Search for the cell housing the specified text and yield its [x, y] center coordinate. 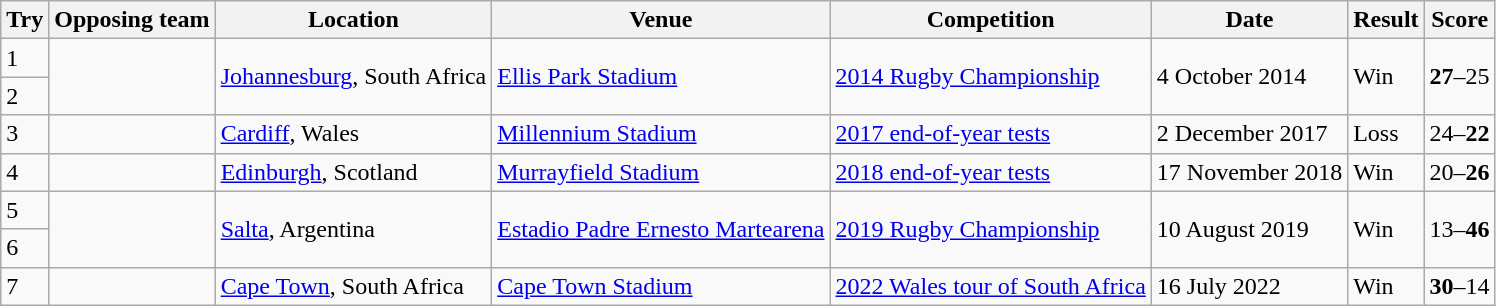
2019 Rugby Championship [990, 229]
2017 end-of-year tests [990, 134]
2 December 2017 [1249, 134]
24–22 [1460, 134]
30–14 [1460, 286]
3 [25, 134]
4 October 2014 [1249, 77]
Murrayfield Stadium [661, 172]
Result [1386, 20]
Cape Town, South Africa [354, 286]
6 [25, 248]
Date [1249, 20]
16 July 2022 [1249, 286]
17 November 2018 [1249, 172]
2018 end-of-year tests [990, 172]
13–46 [1460, 229]
4 [25, 172]
5 [25, 210]
Cardiff, Wales [354, 134]
2014 Rugby Championship [990, 77]
Opposing team [132, 20]
Loss [1386, 134]
Ellis Park Stadium [661, 77]
10 August 2019 [1249, 229]
7 [25, 286]
Score [1460, 20]
Millennium Stadium [661, 134]
Estadio Padre Ernesto Martearena [661, 229]
Cape Town Stadium [661, 286]
2022 Wales tour of South Africa [990, 286]
1 [25, 58]
Edinburgh, Scotland [354, 172]
Johannesburg, South Africa [354, 77]
Competition [990, 20]
Try [25, 20]
Location [354, 20]
20–26 [1460, 172]
Venue [661, 20]
27–25 [1460, 77]
2 [25, 96]
Salta, Argentina [354, 229]
